For the text-containing cell, return its midpoint in (x, y) coordinate format. 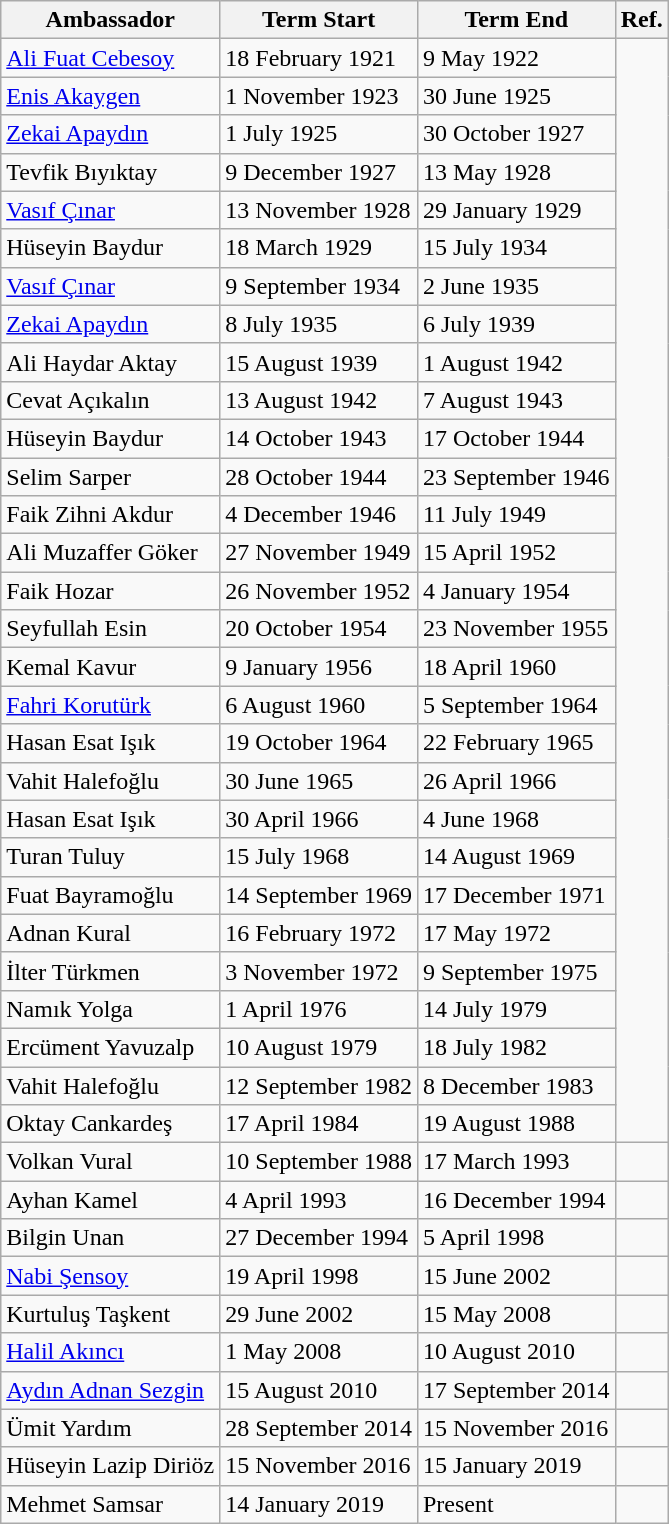
7 August 1943 (516, 400)
Fuat Bayramoğlu (110, 895)
Term Start (319, 20)
15 April 1952 (516, 553)
Ali Muzaffer Göker (110, 553)
6 July 1939 (516, 324)
14 July 1979 (516, 1009)
Volkan Vural (110, 1162)
Adnan Kural (110, 933)
Aydın Adnan Sezgin (110, 1390)
Seyfullah Esin (110, 629)
Fahri Korutürk (110, 705)
17 September 2014 (516, 1390)
18 February 1921 (319, 58)
17 April 1984 (319, 1124)
9 September 1934 (319, 286)
30 June 1925 (516, 96)
Present (516, 1504)
10 September 1988 (319, 1162)
1 August 1942 (516, 362)
17 March 1993 (516, 1162)
15 January 2019 (516, 1466)
5 April 1998 (516, 1238)
İlter Türkmen (110, 971)
15 August 1939 (319, 362)
6 August 1960 (319, 705)
12 September 1982 (319, 1085)
Kemal Kavur (110, 667)
23 September 1946 (516, 477)
Ercüment Yavuzalp (110, 1047)
Faik Zihni Akdur (110, 515)
16 December 1994 (516, 1200)
29 January 1929 (516, 210)
19 August 1988 (516, 1124)
4 December 1946 (319, 515)
Ali Fuat Cebesoy (110, 58)
22 February 1965 (516, 743)
Enis Akaygen (110, 96)
27 December 1994 (319, 1238)
14 October 1943 (319, 438)
15 July 1968 (319, 857)
17 October 1944 (516, 438)
14 August 1969 (516, 857)
18 March 1929 (319, 248)
1 April 1976 (319, 1009)
28 September 2014 (319, 1428)
Ali Haydar Aktay (110, 362)
17 December 1971 (516, 895)
13 November 1928 (319, 210)
11 July 1949 (516, 515)
Ambassador (110, 20)
Kurtuluş Taşkent (110, 1314)
9 September 1975 (516, 971)
5 September 1964 (516, 705)
4 January 1954 (516, 591)
Hüseyin Lazip Diriöz (110, 1466)
17 May 1972 (516, 933)
4 April 1993 (319, 1200)
30 April 1966 (319, 819)
8 July 1935 (319, 324)
13 August 1942 (319, 400)
29 June 2002 (319, 1314)
8 December 1983 (516, 1085)
20 October 1954 (319, 629)
Namık Yolga (110, 1009)
28 October 1944 (319, 477)
23 November 1955 (516, 629)
2 June 1935 (516, 286)
Tevfik Bıyıktay (110, 172)
Selim Sarper (110, 477)
Oktay Cankardeş (110, 1124)
15 May 2008 (516, 1314)
3 November 1972 (319, 971)
1 May 2008 (319, 1352)
Ref. (642, 20)
14 September 1969 (319, 895)
10 August 1979 (319, 1047)
4 June 1968 (516, 819)
Cevat Açıkalın (110, 400)
Bilgin Unan (110, 1238)
26 April 1966 (516, 781)
9 January 1956 (319, 667)
Ayhan Kamel (110, 1200)
13 May 1928 (516, 172)
15 June 2002 (516, 1276)
Turan Tuluy (110, 857)
14 January 2019 (319, 1504)
Term End (516, 20)
18 April 1960 (516, 667)
1 July 1925 (319, 134)
1 November 1923 (319, 96)
30 October 1927 (516, 134)
30 June 1965 (319, 781)
Ümit Yardım (110, 1428)
9 May 1922 (516, 58)
Mehmet Samsar (110, 1504)
19 April 1998 (319, 1276)
10 August 2010 (516, 1352)
Halil Akıncı (110, 1352)
18 July 1982 (516, 1047)
19 October 1964 (319, 743)
16 February 1972 (319, 933)
15 August 2010 (319, 1390)
Nabi Şensoy (110, 1276)
15 July 1934 (516, 248)
27 November 1949 (319, 553)
26 November 1952 (319, 591)
9 December 1927 (319, 172)
Faik Hozar (110, 591)
